Locate the cell with the specified text and output its (x, y) center coordinate. 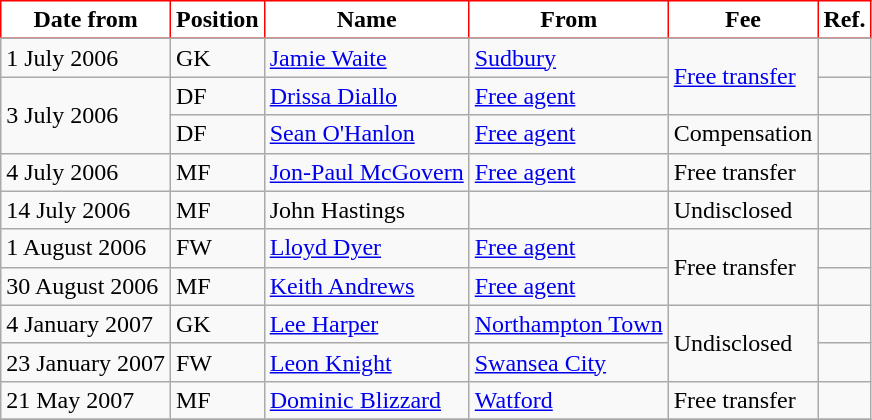
Dominic Blizzard (366, 400)
30 August 2006 (86, 286)
Jon-Paul McGovern (366, 172)
Compensation (743, 134)
Watford (568, 400)
Lee Harper (366, 324)
Northampton Town (568, 324)
Date from (86, 20)
21 May 2007 (86, 400)
Name (366, 20)
1 July 2006 (86, 58)
Position (217, 20)
Lloyd Dyer (366, 248)
From (568, 20)
Sudbury (568, 58)
Leon Knight (366, 362)
Swansea City (568, 362)
4 January 2007 (86, 324)
Drissa Diallo (366, 96)
Jamie Waite (366, 58)
Ref. (844, 20)
3 July 2006 (86, 115)
1 August 2006 (86, 248)
John Hastings (366, 210)
Sean O'Hanlon (366, 134)
Fee (743, 20)
4 July 2006 (86, 172)
23 January 2007 (86, 362)
Keith Andrews (366, 286)
14 July 2006 (86, 210)
